Provide the (x, y) coordinate of the cell's center where the given text is located.  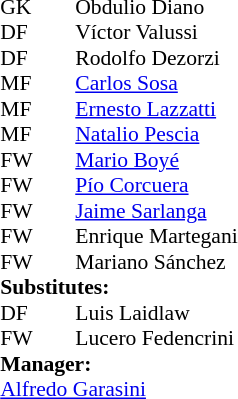
Jaime Sarlanga (156, 211)
Luis Laidlaw (156, 313)
Ernesto Lazzatti (156, 109)
Manager: (118, 364)
Víctor Valussi (156, 33)
Mario Boyé (156, 160)
Natalio Pescia (156, 135)
Mariano Sánchez (156, 262)
Enrique Martegani (156, 237)
Carlos Sosa (156, 83)
Pío Corcuera (156, 185)
Lucero Fedencrini (156, 339)
Rodolfo Dezorzi (156, 58)
Substitutes: (118, 287)
